Search for the cell housing the specified text and yield its [X, Y] center coordinate. 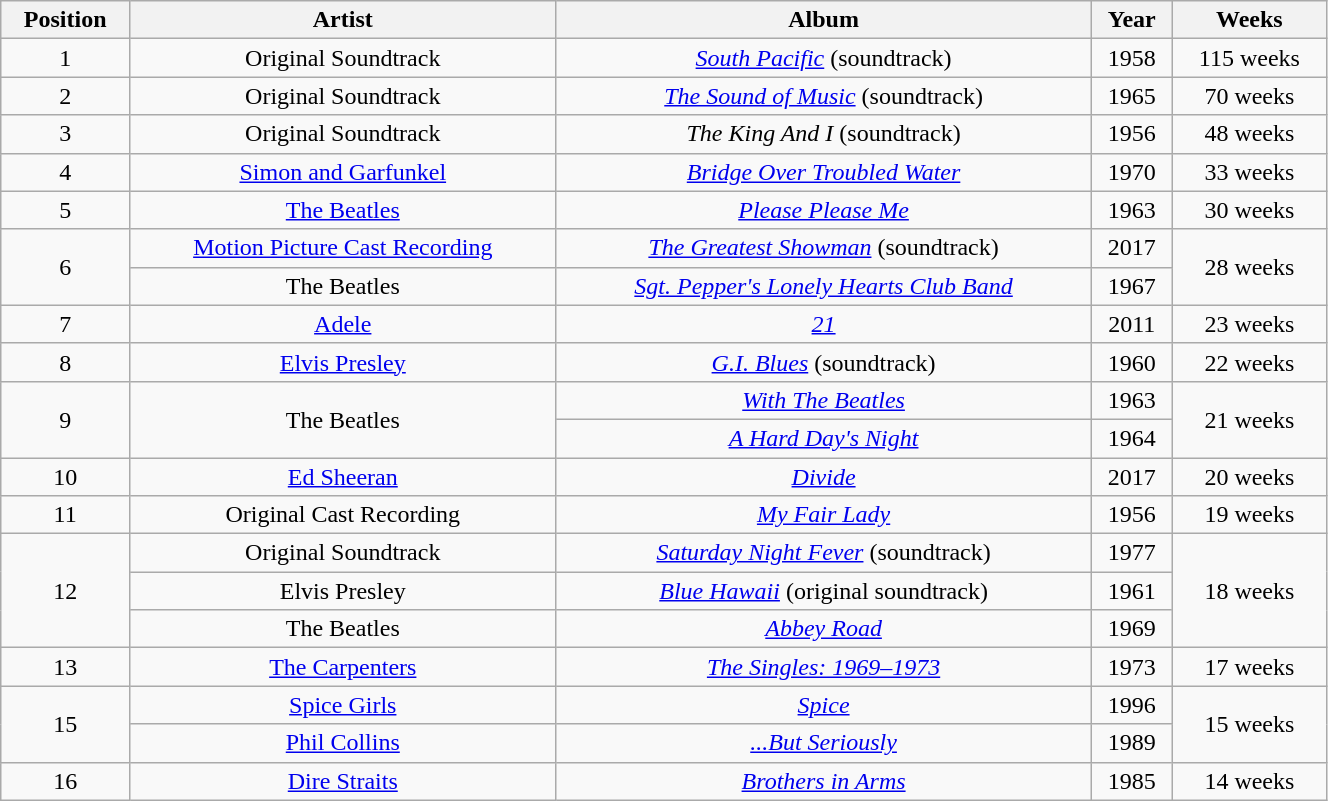
The King And I (soundtrack) [824, 134]
1977 [1132, 553]
6 [66, 267]
Adele [343, 324]
My Fair Lady [824, 515]
Abbey Road [824, 629]
70 weeks [1249, 96]
The Greatest Showman (soundtrack) [824, 248]
Sgt. Pepper's Lonely Hearts Club Band [824, 286]
Saturday Night Fever (soundtrack) [824, 553]
115 weeks [1249, 58]
1964 [1132, 438]
The Sound of Music (soundtrack) [824, 96]
11 [66, 515]
Motion Picture Cast Recording [343, 248]
21 weeks [1249, 419]
Phil Collins [343, 743]
1973 [1132, 667]
18 weeks [1249, 591]
Ed Sheeran [343, 477]
1958 [1132, 58]
The Carpenters [343, 667]
Original Cast Recording [343, 515]
G.I. Blues (soundtrack) [824, 362]
Bridge Over Troubled Water [824, 172]
15 weeks [1249, 724]
1960 [1132, 362]
28 weeks [1249, 267]
21 [824, 324]
Position [66, 20]
16 [66, 781]
Weeks [1249, 20]
3 [66, 134]
33 weeks [1249, 172]
...But Seriously [824, 743]
9 [66, 419]
2 [66, 96]
Year [1132, 20]
Divide [824, 477]
14 weeks [1249, 781]
1967 [1132, 286]
1965 [1132, 96]
Spice Girls [343, 705]
1970 [1132, 172]
48 weeks [1249, 134]
Brothers in Arms [824, 781]
A Hard Day's Night [824, 438]
5 [66, 210]
1969 [1132, 629]
The Singles: 1969–1973 [824, 667]
Simon and Garfunkel [343, 172]
23 weeks [1249, 324]
1989 [1132, 743]
10 [66, 477]
Blue Hawaii (original soundtrack) [824, 591]
1996 [1132, 705]
19 weeks [1249, 515]
30 weeks [1249, 210]
12 [66, 591]
South Pacific (soundtrack) [824, 58]
1 [66, 58]
1961 [1132, 591]
Artist [343, 20]
Spice [824, 705]
15 [66, 724]
Dire Straits [343, 781]
17 weeks [1249, 667]
Album [824, 20]
4 [66, 172]
Please Please Me [824, 210]
8 [66, 362]
2011 [1132, 324]
7 [66, 324]
13 [66, 667]
20 weeks [1249, 477]
1985 [1132, 781]
22 weeks [1249, 362]
With The Beatles [824, 400]
